Search for the cell housing the specified text and yield its (X, Y) center coordinate. 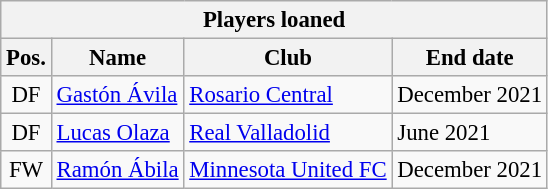
Lucas Olaza (118, 133)
Minnesota United FC (288, 170)
Club (288, 58)
Players loaned (274, 20)
June 2021 (470, 133)
Real Valladolid (288, 133)
Gastón Ávila (118, 95)
Pos. (26, 58)
Name (118, 58)
Ramón Ábila (118, 170)
End date (470, 58)
FW (26, 170)
Rosario Central (288, 95)
